Pinpoint the cell where the given text exists, returning its (x, y) midpoint coordinate. 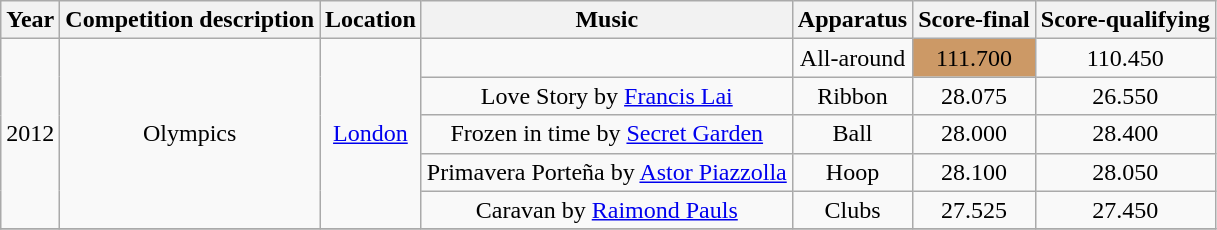
27.450 (1125, 210)
Caravan by Raimond Pauls (606, 210)
111.700 (974, 58)
Frozen in time by Secret Garden (606, 134)
Hoop (852, 172)
28.075 (974, 96)
Competition description (190, 20)
Score-final (974, 20)
2012 (30, 134)
27.525 (974, 210)
26.550 (1125, 96)
Olympics (190, 134)
Score-qualifying (1125, 20)
Love Story by Francis Lai (606, 96)
Year (30, 20)
Music (606, 20)
Apparatus (852, 20)
Location (371, 20)
Ball (852, 134)
Primavera Porteña by Astor Piazzolla (606, 172)
London (371, 134)
Ribbon (852, 96)
110.450 (1125, 58)
28.000 (974, 134)
28.050 (1125, 172)
Clubs (852, 210)
28.100 (974, 172)
All-around (852, 58)
28.400 (1125, 134)
